Detect which cell encompasses the target text, then output its (x, y) center coordinate. 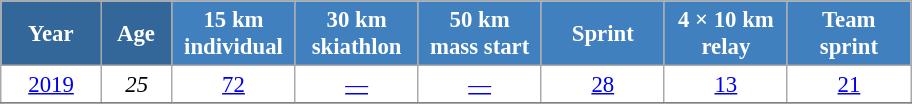
Team sprint (848, 34)
30 km skiathlon (356, 34)
2019 (52, 85)
50 km mass start (480, 34)
Sprint (602, 34)
Age (136, 34)
21 (848, 85)
25 (136, 85)
15 km individual (234, 34)
13 (726, 85)
4 × 10 km relay (726, 34)
28 (602, 85)
72 (234, 85)
Year (52, 34)
